For the text-containing cell, return its midpoint in [X, Y] coordinate format. 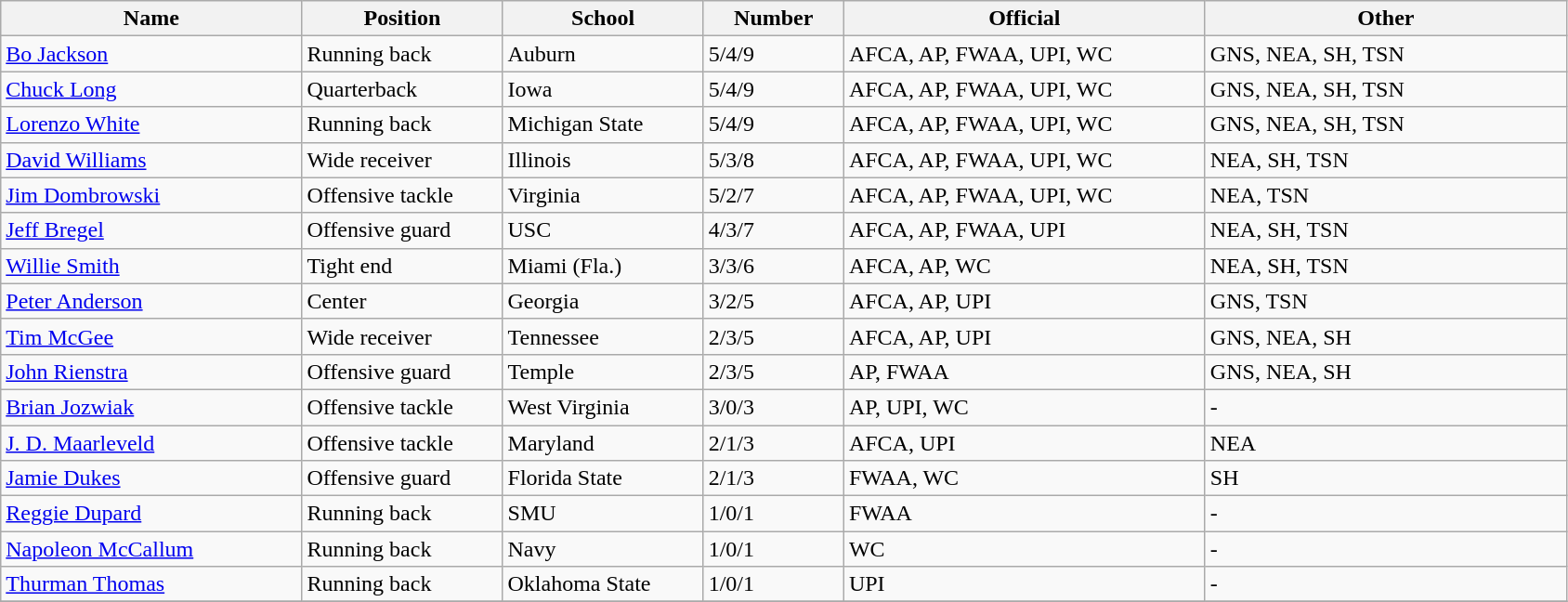
Position [402, 19]
West Virginia [603, 407]
AFCA, UPI [1024, 443]
Miami (Fla.) [603, 266]
FWAA [1024, 514]
Virginia [603, 195]
Brian Jozwiak [151, 407]
David Williams [151, 160]
AFCA, AP, FWAA, UPI [1024, 230]
Florida State [603, 478]
WC [1024, 549]
Other [1386, 19]
Jamie Dukes [151, 478]
UPI [1024, 584]
J. D. Maarleveld [151, 443]
Number [773, 19]
Jeff Bregel [151, 230]
AFCA, AP, WC [1024, 266]
Tennessee [603, 336]
AP, UPI, WC [1024, 407]
Official [1024, 19]
AP, FWAA [1024, 372]
3/2/5 [773, 301]
Quarterback [402, 89]
Illinois [603, 160]
Reggie Dupard [151, 514]
SH [1386, 478]
5/3/8 [773, 160]
Center [402, 301]
Bo Jackson [151, 54]
Name [151, 19]
John Rienstra [151, 372]
Michigan State [603, 124]
Thurman Thomas [151, 584]
FWAA, WC [1024, 478]
NEA [1386, 443]
Maryland [603, 443]
Napoleon McCallum [151, 549]
Tim McGee [151, 336]
Georgia [603, 301]
GNS, TSN [1386, 301]
Iowa [603, 89]
Tight end [402, 266]
NEA, TSN [1386, 195]
3/3/6 [773, 266]
Oklahoma State [603, 584]
Navy [603, 549]
Lorenzo White [151, 124]
SMU [603, 514]
3/0/3 [773, 407]
Temple [603, 372]
Willie Smith [151, 266]
School [603, 19]
Jim Dombrowski [151, 195]
Chuck Long [151, 89]
Auburn [603, 54]
USC [603, 230]
Peter Anderson [151, 301]
4/3/7 [773, 230]
5/2/7 [773, 195]
